Capture the cell that displays the provided text and extract its (x, y) central coordinate. 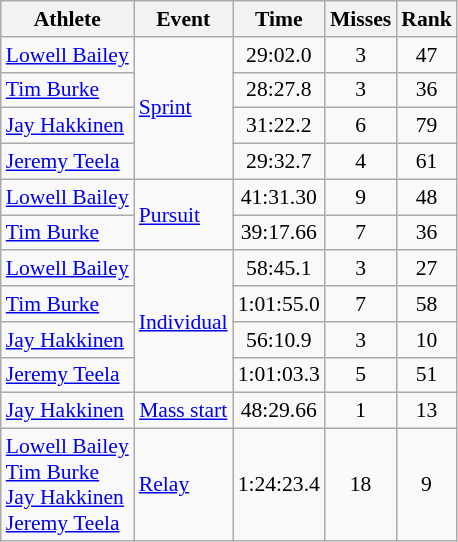
29:32.7 (279, 162)
Pursuit (184, 214)
Athlete (68, 19)
1:24:23.4 (279, 485)
4 (360, 162)
6 (360, 126)
48:29.66 (279, 411)
Rank (426, 19)
Relay (184, 485)
1 (360, 411)
13 (426, 411)
Mass start (184, 411)
18 (360, 485)
Individual (184, 322)
41:31.30 (279, 197)
79 (426, 126)
Lowell BaileyTim BurkeJay HakkinenJeremy Teela (68, 485)
Time (279, 19)
10 (426, 340)
5 (360, 375)
61 (426, 162)
56:10.9 (279, 340)
51 (426, 375)
Event (184, 19)
28:27.8 (279, 90)
48 (426, 197)
39:17.66 (279, 233)
47 (426, 55)
58:45.1 (279, 269)
31:22.2 (279, 126)
27 (426, 269)
58 (426, 304)
Misses (360, 19)
1:01:03.3 (279, 375)
29:02.0 (279, 55)
Sprint (184, 108)
1:01:55.0 (279, 304)
